Capture the cell that displays the provided text and extract its (X, Y) central coordinate. 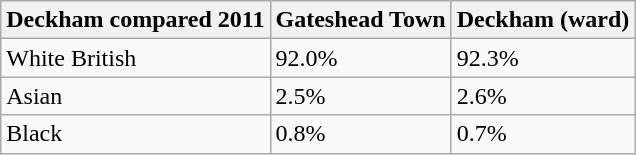
92.0% (360, 58)
0.7% (543, 134)
Asian (136, 96)
White British (136, 58)
Gateshead Town (360, 20)
0.8% (360, 134)
Deckham compared 2011 (136, 20)
Deckham (ward) (543, 20)
92.3% (543, 58)
2.6% (543, 96)
2.5% (360, 96)
Black (136, 134)
